For the text-containing cell, return its midpoint in (x, y) coordinate format. 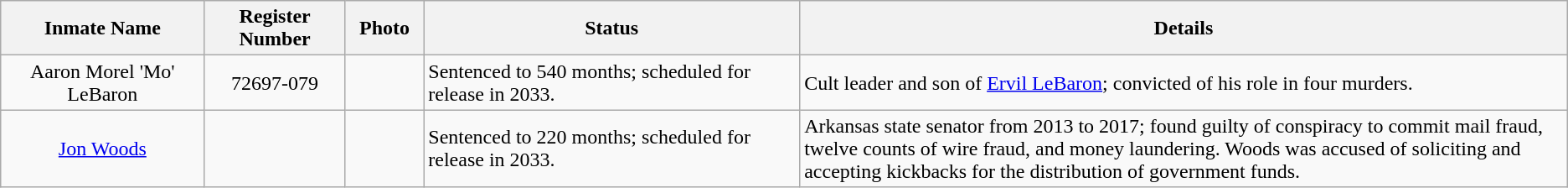
Status (611, 29)
Sentenced to 220 months; scheduled for release in 2033. (611, 149)
Details (1184, 29)
Inmate Name (102, 29)
72697-079 (275, 82)
Sentenced to 540 months; scheduled for release in 2033. (611, 82)
Jon Woods (102, 149)
Aaron Morel 'Mo' LeBaron (102, 82)
Photo (384, 29)
Register Number (275, 29)
Cult leader and son of Ervil LeBaron; convicted of his role in four murders. (1184, 82)
